Pinpoint the cell where the given text exists, returning its (x, y) midpoint coordinate. 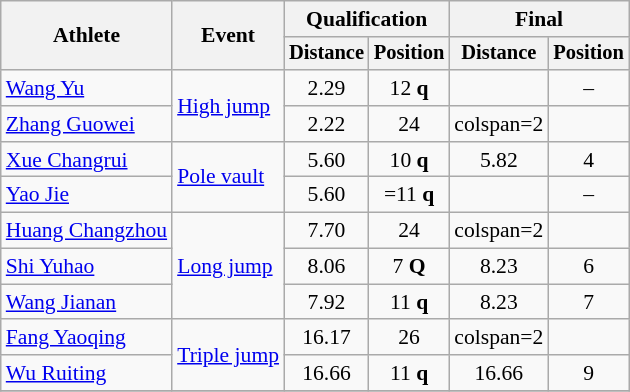
5.82 (498, 160)
2.29 (326, 88)
10 q (409, 160)
Wu Ruiting (86, 373)
2.22 (326, 124)
Pole vault (228, 178)
Fang Yaoqing (86, 338)
Triple jump (228, 356)
12 q (409, 88)
Qualification (366, 19)
Long jump (228, 266)
Wang Jianan (86, 302)
7.92 (326, 302)
7 Q (409, 267)
Yao Jie (86, 195)
16.17 (326, 338)
=11 q (409, 195)
7.70 (326, 231)
Athlete (86, 36)
7 (588, 302)
Huang Changzhou (86, 231)
Zhang Guowei (86, 124)
Event (228, 36)
8.06 (326, 267)
Shi Yuhao (86, 267)
4 (588, 160)
High jump (228, 106)
Xue Changrui (86, 160)
9 (588, 373)
Wang Yu (86, 88)
26 (409, 338)
Final (538, 19)
6 (588, 267)
